Return [x, y] of the center of cell containing provided text 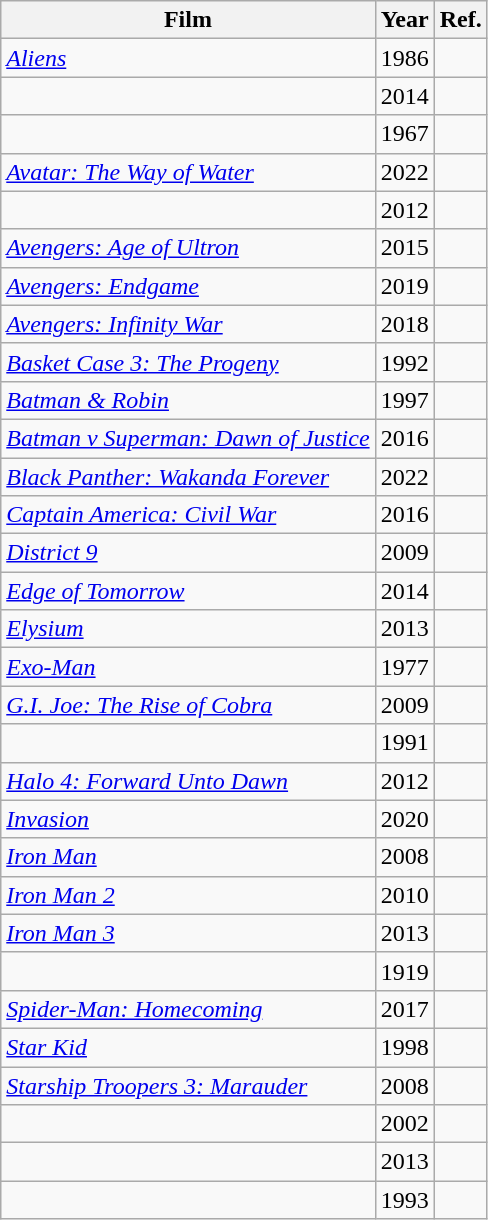
Batman & Robin [188, 400]
Spider-Man: Homecoming [188, 1009]
2020 [404, 819]
2002 [404, 1124]
Black Panther: Wakanda Forever [188, 477]
G.I. Joe: The Rise of Cobra [188, 705]
Ref. [460, 20]
Avatar: The Way of Water [188, 172]
Batman v Superman: Dawn of Justice [188, 438]
1991 [404, 743]
Avengers: Age of Ultron [188, 248]
District 9 [188, 553]
Invasion [188, 819]
Iron Man [188, 857]
Exo-Man [188, 667]
1919 [404, 971]
Iron Man 3 [188, 933]
Star Kid [188, 1047]
1998 [404, 1047]
Aliens [188, 58]
Avengers: Endgame [188, 286]
Basket Case 3: The Progeny [188, 362]
Year [404, 20]
2018 [404, 324]
Avengers: Infinity War [188, 324]
2015 [404, 248]
1986 [404, 58]
Iron Man 2 [188, 895]
Elysium [188, 629]
1967 [404, 134]
1993 [404, 1200]
Halo 4: Forward Unto Dawn [188, 781]
1997 [404, 400]
1977 [404, 667]
2010 [404, 895]
1992 [404, 362]
Starship Troopers 3: Marauder [188, 1085]
Edge of Tomorrow [188, 591]
Film [188, 20]
2017 [404, 1009]
Captain America: Civil War [188, 515]
2019 [404, 286]
